Output the (x, y) coordinate of the center of the cell containing the given text.  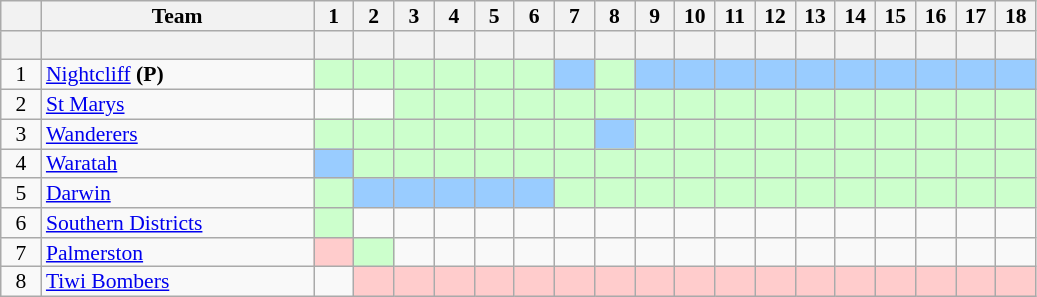
18 (1016, 16)
16 (935, 16)
Nightcliff (P) (178, 75)
Team (178, 16)
14 (855, 16)
10 (695, 16)
9 (654, 16)
Darwin (178, 193)
St Marys (178, 105)
17 (976, 16)
Waratah (178, 164)
15 (895, 16)
Southern Districts (178, 223)
Palmerston (178, 253)
Tiwi Bombers (178, 282)
Wanderers (178, 134)
11 (735, 16)
13 (815, 16)
12 (775, 16)
